For the text-containing cell, return its midpoint in [X, Y] coordinate format. 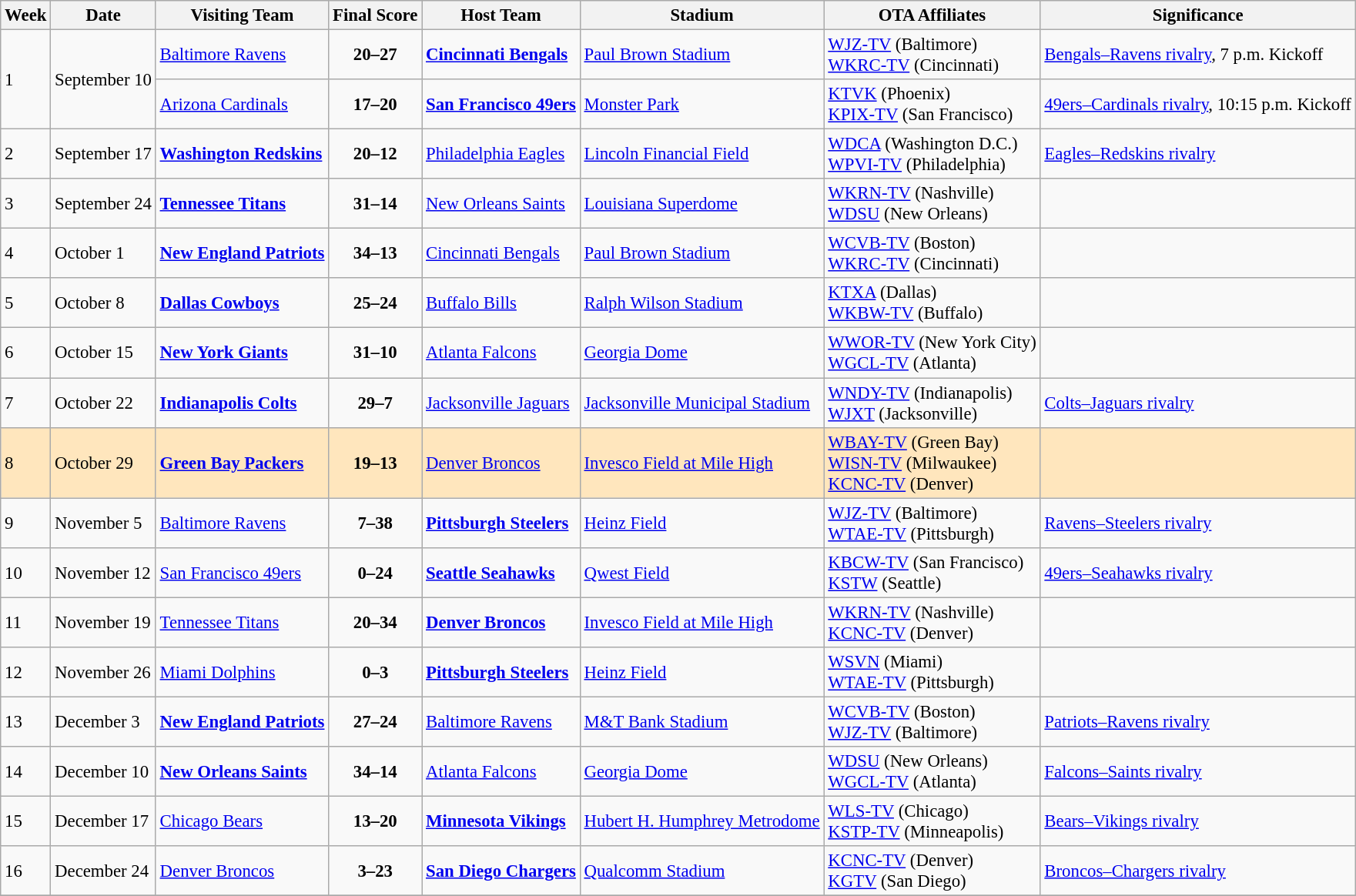
15 [26, 821]
6 [26, 353]
Hubert H. Humphrey Metrodome [702, 821]
0–24 [376, 573]
Bears–Vikings rivalry [1198, 821]
9 [26, 523]
20–34 [376, 622]
7 [26, 403]
Philadelphia Eagles [501, 154]
WKRN-TV (Nashville)KCNC-TV (Denver) [932, 622]
25–24 [376, 303]
WDCA (Washington D.C.)WPVI-TV (Philadelphia) [932, 154]
WBAY-TV (Green Bay)WISN-TV (Milwaukee)KCNC-TV (Denver) [932, 463]
49ers–Cardinals rivalry, 10:15 p.m. Kickoff [1198, 105]
Qwest Field [702, 573]
KBCW-TV (San Francisco)KSTW (Seattle) [932, 573]
November 12 [103, 573]
New York Giants [242, 353]
WSVN (Miami)WTAE-TV (Pittsburgh) [932, 673]
Dallas Cowboys [242, 303]
Chicago Bears [242, 821]
Louisiana Superdome [702, 203]
WDSU (New Orleans)WGCL-TV (Atlanta) [932, 771]
KCNC-TV (Denver)KGTV (San Diego) [932, 871]
Falcons–Saints rivalry [1198, 771]
November 26 [103, 673]
San Diego Chargers [501, 871]
Patriots–Ravens rivalry [1198, 722]
Buffalo Bills [501, 303]
October 15 [103, 353]
16 [26, 871]
31–14 [376, 203]
WCVB-TV (Boston)WJZ-TV (Baltimore) [932, 722]
October 22 [103, 403]
Seattle Seahawks [501, 573]
14 [26, 771]
20–12 [376, 154]
Jacksonville Municipal Stadium [702, 403]
WJZ-TV (Baltimore)WTAE-TV (Pittsburgh) [932, 523]
WJZ-TV (Baltimore)WKRC-TV (Cincinnati) [932, 55]
49ers–Seahawks rivalry [1198, 573]
Bengals–Ravens rivalry, 7 p.m. Kickoff [1198, 55]
Minnesota Vikings [501, 821]
13 [26, 722]
KTXA (Dallas)WKBW-TV (Buffalo) [932, 303]
WLS-TV (Chicago)KSTP-TV (Minneapolis) [932, 821]
M&T Bank Stadium [702, 722]
Indianapolis Colts [242, 403]
1 [26, 80]
December 17 [103, 821]
34–13 [376, 254]
OTA Affiliates [932, 15]
October 8 [103, 303]
September 24 [103, 203]
December 3 [103, 722]
Jacksonville Jaguars [501, 403]
WKRN-TV (Nashville)WDSU (New Orleans) [932, 203]
27–24 [376, 722]
Colts–Jaguars rivalry [1198, 403]
20–27 [376, 55]
Significance [1198, 15]
October 29 [103, 463]
19–13 [376, 463]
WWOR-TV (New York City)WGCL-TV (Atlanta) [932, 353]
Ravens–Steelers rivalry [1198, 523]
KTVK (Phoenix)KPIX-TV (San Francisco) [932, 105]
Week [26, 15]
10 [26, 573]
Stadium [702, 15]
Host Team [501, 15]
7–38 [376, 523]
4 [26, 254]
3 [26, 203]
Green Bay Packers [242, 463]
8 [26, 463]
Monster Park [702, 105]
Qualcomm Stadium [702, 871]
12 [26, 673]
Date [103, 15]
0–3 [376, 673]
Ralph Wilson Stadium [702, 303]
Broncos–Chargers rivalry [1198, 871]
December 10 [103, 771]
34–14 [376, 771]
2 [26, 154]
17–20 [376, 105]
11 [26, 622]
November 19 [103, 622]
Eagles–Redskins rivalry [1198, 154]
Visiting Team [242, 15]
Washington Redskins [242, 154]
Final Score [376, 15]
5 [26, 303]
December 24 [103, 871]
WCVB-TV (Boston)WKRC-TV (Cincinnati) [932, 254]
September 17 [103, 154]
Lincoln Financial Field [702, 154]
WNDY-TV (Indianapolis)WJXT (Jacksonville) [932, 403]
October 1 [103, 254]
13–20 [376, 821]
3–23 [376, 871]
Arizona Cardinals [242, 105]
29–7 [376, 403]
November 5 [103, 523]
September 10 [103, 80]
31–10 [376, 353]
Miami Dolphins [242, 673]
